From the cell containing the given text, extract its center point as [x, y] coordinate. 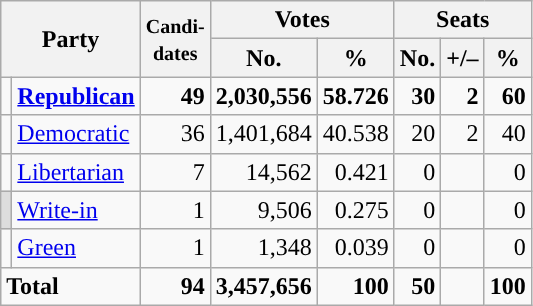
20 [417, 134]
1,348 [264, 248]
Total [71, 286]
Party [71, 39]
Write-in [76, 210]
9,506 [264, 210]
1,401,684 [264, 134]
Green [76, 248]
40 [508, 134]
Seats [462, 20]
+/– [462, 58]
14,562 [264, 172]
Libertarian [76, 172]
0.421 [356, 172]
Republican [76, 96]
50 [417, 286]
7 [175, 172]
0.039 [356, 248]
0.275 [356, 210]
Candi-dates [175, 39]
Votes [302, 20]
94 [175, 286]
30 [417, 96]
36 [175, 134]
3,457,656 [264, 286]
60 [508, 96]
2,030,556 [264, 96]
49 [175, 96]
40.538 [356, 134]
Democratic [76, 134]
58.726 [356, 96]
